From the cell containing the given text, extract its center point as (x, y) coordinate. 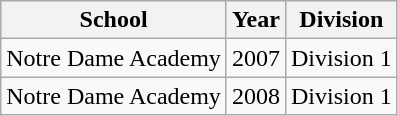
2007 (256, 58)
Year (256, 20)
2008 (256, 96)
Division (341, 20)
School (114, 20)
